Detect which cell encompasses the target text, then output its (X, Y) center coordinate. 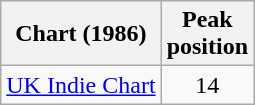
Chart (1986) (81, 34)
UK Indie Chart (81, 85)
14 (207, 85)
Peakposition (207, 34)
